Return (x, y) of the center of cell containing provided text 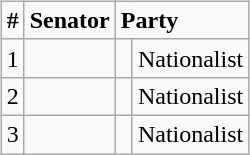
2 (12, 96)
# (12, 20)
3 (12, 134)
Party (182, 20)
Senator (70, 20)
1 (12, 58)
